Scan for the cell matching the given text and deliver its (x, y) coordinate at center. 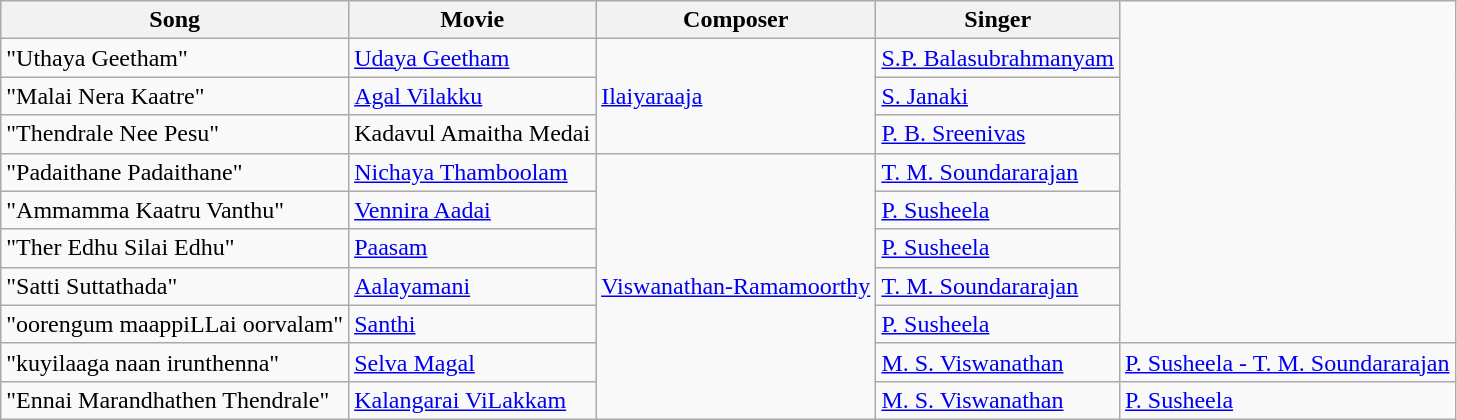
"Ther Edhu Silai Edhu" (175, 248)
Vennira Aadai (472, 210)
Song (175, 20)
"Ammamma Kaatru Vanthu" (175, 210)
"kuyilaaga naan irunthenna" (175, 362)
"Uthaya Geetham" (175, 58)
"Satti Suttathada" (175, 286)
Agal Vilakku (472, 96)
Kalangarai ViLakkam (472, 400)
"Ennai Marandhathen Thendrale" (175, 400)
Singer (998, 20)
"Thendrale Nee Pesu" (175, 134)
Kadavul Amaitha Medai (472, 134)
S.P. Balasubrahmanyam (998, 58)
Viswanathan-Ramamoorthy (736, 286)
Ilaiyaraaja (736, 96)
"Malai Nera Kaatre" (175, 96)
"oorengum maappiLLai oorvalam" (175, 324)
S. Janaki (998, 96)
Aalayamani (472, 286)
Movie (472, 20)
Selva Magal (472, 362)
P. Susheela - T. M. Soundararajan (1288, 362)
Nichaya Thamboolam (472, 172)
"Padaithane Padaithane" (175, 172)
Composer (736, 20)
Paasam (472, 248)
Udaya Geetham (472, 58)
P. B. Sreenivas (998, 134)
Santhi (472, 324)
